Extract the [x, y] coordinate from the center of the cell holding the provided text.  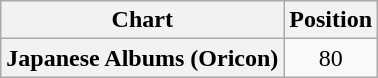
Position [331, 20]
Chart [142, 20]
80 [331, 58]
Japanese Albums (Oricon) [142, 58]
